Find where the given text appears and provide that cell's center as [X, Y] coordinate. 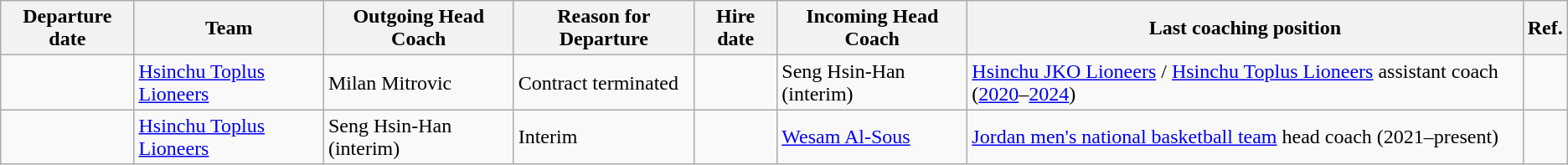
Contract terminated [603, 82]
Last coaching position [1245, 28]
Reason for Departure [603, 28]
Interim [603, 137]
Hire date [735, 28]
Team [229, 28]
Jordan men's national basketball team head coach (2021–present) [1245, 137]
Ref. [1545, 28]
Departure date [67, 28]
Hsinchu JKO Lioneers / Hsinchu Toplus Lioneers assistant coach (2020–2024) [1245, 82]
Outgoing Head Coach [419, 28]
Incoming Head Coach [873, 28]
Milan Mitrovic [419, 82]
Wesam Al-Sous [873, 137]
